Find where the given text appears and provide that cell's center as [X, Y] coordinate. 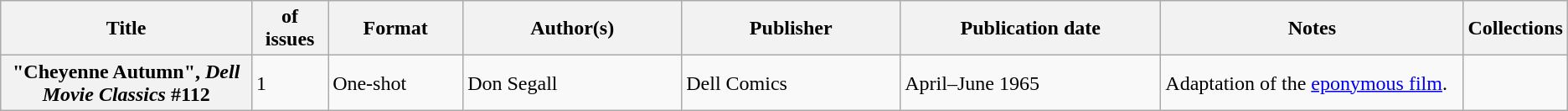
1 [290, 82]
Collections [1515, 29]
April–June 1965 [1030, 82]
Dell Comics [791, 82]
Format [395, 29]
One-shot [395, 82]
Don Segall [573, 82]
Publication date [1030, 29]
of issues [290, 29]
"Cheyenne Autumn", Dell Movie Classics #112 [126, 82]
Author(s) [573, 29]
Publisher [791, 29]
Notes [1312, 29]
Title [126, 29]
Adaptation of the eponymous film. [1312, 82]
